For the text-containing cell, return its midpoint in [x, y] coordinate format. 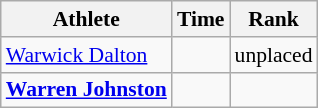
unplaced [274, 55]
Warren Johnston [86, 90]
Rank [274, 19]
Warwick Dalton [86, 55]
Athlete [86, 19]
Time [201, 19]
